Search for the cell housing the specified text and yield its [x, y] center coordinate. 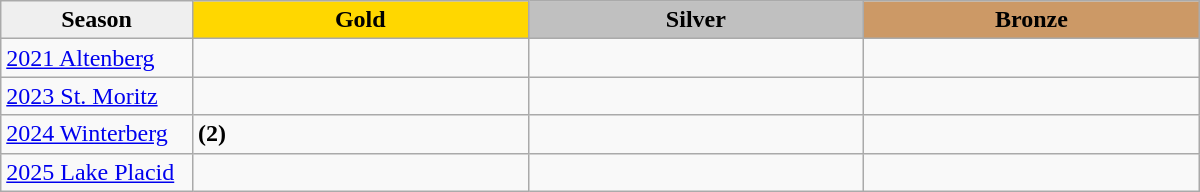
2024 Winterberg [97, 134]
2023 St. Moritz [97, 96]
Season [97, 20]
(2) [360, 134]
2025 Lake Placid [97, 172]
Gold [360, 20]
2021 Altenberg [97, 58]
Silver [696, 20]
Bronze [1032, 20]
